Pinpoint the cell where the given text exists, returning its (X, Y) midpoint coordinate. 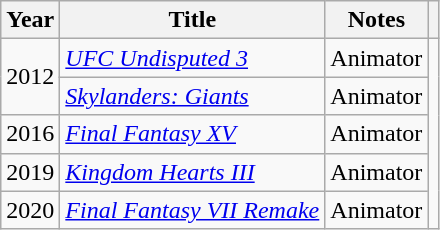
Title (192, 20)
Notes (376, 20)
Final Fantasy XV (192, 134)
2019 (30, 172)
Final Fantasy VII Remake (192, 210)
Year (30, 20)
2020 (30, 210)
UFC Undisputed 3 (192, 58)
2016 (30, 134)
Kingdom Hearts III (192, 172)
2012 (30, 77)
Skylanders: Giants (192, 96)
